From the cell containing the given text, extract its center point as [x, y] coordinate. 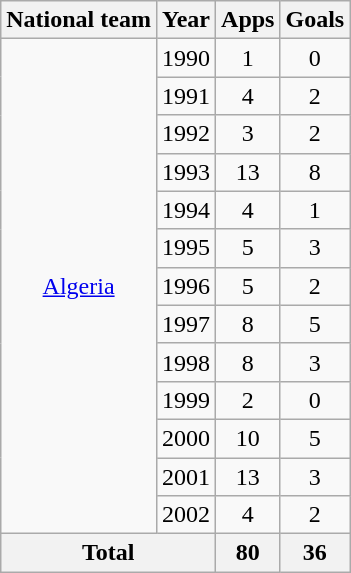
2001 [186, 477]
1998 [186, 362]
1995 [186, 248]
36 [315, 553]
1992 [186, 134]
1994 [186, 210]
Year [186, 20]
Apps [248, 20]
1991 [186, 96]
Algeria [79, 286]
1993 [186, 172]
1997 [186, 324]
1996 [186, 286]
Total [108, 553]
1999 [186, 400]
2002 [186, 515]
2000 [186, 438]
1990 [186, 58]
National team [79, 20]
80 [248, 553]
Goals [315, 20]
10 [248, 438]
